From the cell containing the given text, extract its center point as (x, y) coordinate. 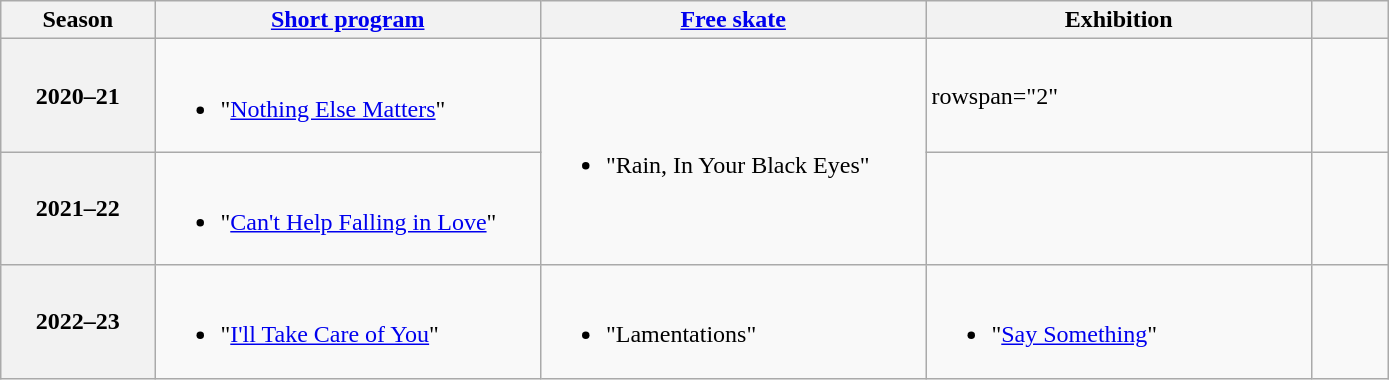
2022–23 (78, 322)
rowspan="2" (1119, 96)
2020–21 (78, 96)
"Nothing Else Matters" (348, 96)
Free skate (733, 20)
"Lamentations" (733, 322)
Short program (348, 20)
"Say Something" (1119, 322)
"I'll Take Care of You" (348, 322)
Exhibition (1119, 20)
"Rain, In Your Black Eyes" (733, 152)
2021–22 (78, 208)
"Can't Help Falling in Love" (348, 208)
Season (78, 20)
